Extract the [x, y] coordinate from the center of the cell holding the provided text.  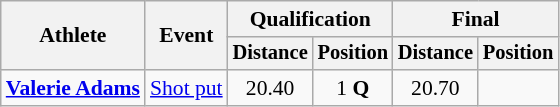
20.40 [270, 88]
20.70 [436, 88]
Final [476, 19]
Qualification [310, 19]
Event [186, 36]
Athlete [73, 36]
Valerie Adams [73, 88]
Shot put [186, 88]
1 Q [353, 88]
